Return (X, Y) of the center of cell containing provided text 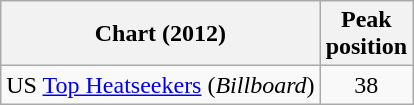
Peakposition (366, 34)
38 (366, 85)
Chart (2012) (160, 34)
US Top Heatseekers (Billboard) (160, 85)
